For the text-containing cell, return its midpoint in (x, y) coordinate format. 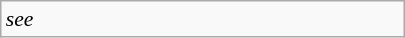
see (203, 19)
